Determine the (x, y) coordinate at the center of the cell enclosing the given text.  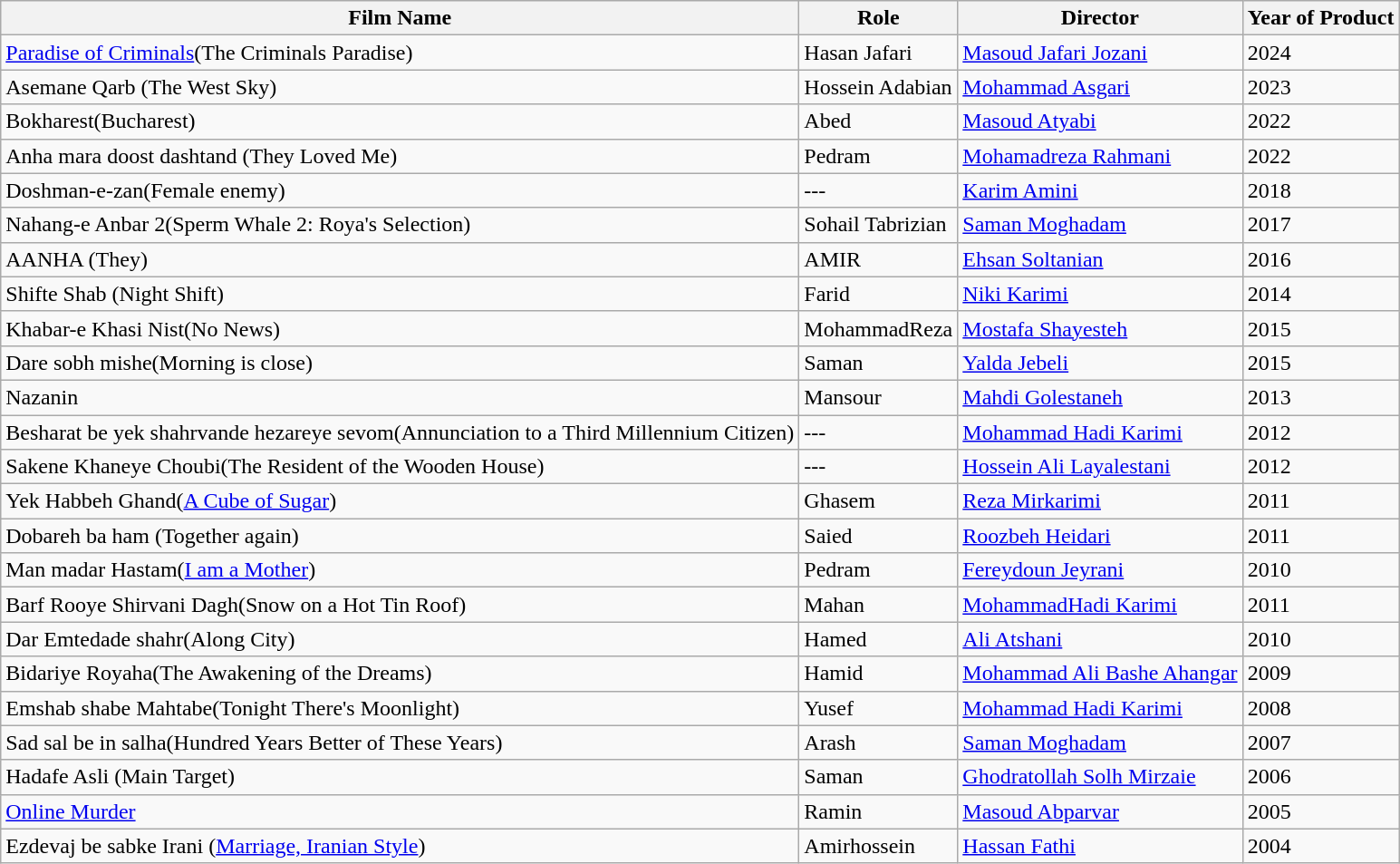
Reza Mirkarimi (1100, 501)
Amirhossein (879, 846)
Fereydoun Jeyrani (1100, 570)
Barf Rooye Shirvani Dagh(Snow on a Hot Tin Roof) (401, 605)
Abed‌ (879, 121)
2008 (1321, 708)
Masoud Atyabi (1100, 121)
Masoud Abparvar (1100, 811)
Yusef (879, 708)
Hossein Ali Layalestani (1100, 467)
Mohammad Asgari (1100, 87)
2023 (1321, 87)
MohammadReza (879, 328)
Anha mara doost dashtand (They Loved Me) (401, 156)
Ehsan Soltanian (1100, 259)
Ezdevaj be sabke Irani (Marriage, Iranian Style) (401, 846)
Mostafa Shayesteh (1100, 328)
Mahdi Golestaneh (1100, 397)
Yalda Jebeli (1100, 363)
Bokharest(Bucharest) (401, 121)
Ghasem (879, 501)
Besharat be yek shahrvande hezareye sevom(Annunciation to a Third Millennium Citizen) (401, 432)
Asemane Qarb (The West Sky) (401, 87)
Man madar Hastam(I am a Mother) (401, 570)
AMIR (879, 259)
2009 (1321, 674)
Sad sal be in salha(Hundred Years Better of These Years) (401, 743)
---‌ (879, 190)
2004 (1321, 846)
Nahang-e Anbar 2(Sperm Whale 2: Roya's Selection) (401, 225)
Paradise of Criminals(The Criminals Paradise) (401, 53)
Karim Amini (1100, 190)
Yek Habbeh Ghand(A Cube of Sugar) (401, 501)
Hossein Adabian (879, 87)
Mohammad Ali Bashe Ahangar (1100, 674)
Hadafe Asli (Main Target) (401, 777)
Director (1100, 18)
2007 (1321, 743)
Emshab shabe Mahtabe(Tonight There's Moonlight) (401, 708)
Dare sobh mishe(Morning is close) (401, 363)
Ramin (879, 811)
Mohamadreza Rahmani (1100, 156)
2006 (1321, 777)
2005 (1321, 811)
Dobareh ba ham (Together again) (401, 536)
Year of Product (1321, 18)
Shifte Shab (Night Shift) (401, 294)
2014 (1321, 294)
Dar Emtedade shahr(Along City) (401, 639)
Hassan Fathi (1100, 846)
Ali Atshani (1100, 639)
Farid (879, 294)
Online Murder (401, 811)
Mansour (879, 397)
Saied (879, 536)
Ghodratollah Solh Mirzaie (1100, 777)
Doshman-e-zan(Female enemy) (401, 190)
Sohail Tabrizian (879, 225)
Arash (879, 743)
2024 (1321, 53)
Masoud Jafari Jozani (1100, 53)
Roozbeh Heidari (1100, 536)
Nazanin (401, 397)
Hamed (879, 639)
2016 (1321, 259)
2013 (1321, 397)
Mahan (879, 605)
Sakene Khaneye Choubi(The Resident of the Wooden House) (401, 467)
Bidariye Royaha(The Awakening of the Dreams) (401, 674)
Niki Karimi (1100, 294)
MohammadHadi Karimi (1100, 605)
2017 (1321, 225)
Hamid (879, 674)
Khabar-e Khasi Nist(No News) (401, 328)
2018 (1321, 190)
AANHA (They) (401, 259)
Hasan Jafari (879, 53)
Role (879, 18)
Film Name (401, 18)
